Capture the cell that displays the provided text and extract its [X, Y] central coordinate. 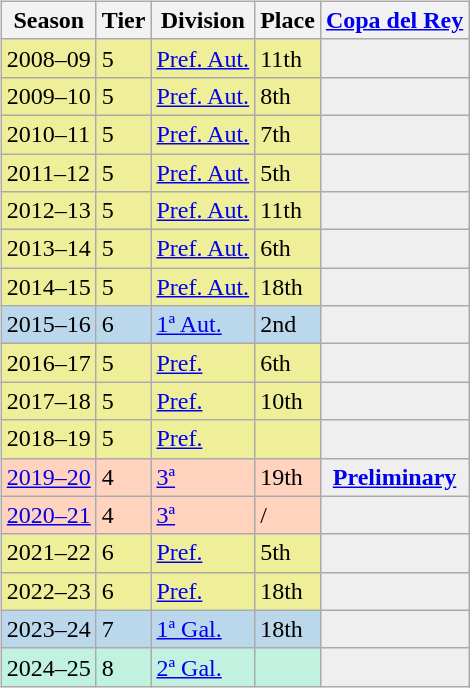
2013–14 [48, 249]
2019–20 [48, 477]
2016–17 [48, 363]
Place [288, 20]
Division [203, 20]
19th [288, 477]
10th [288, 401]
2nd [288, 325]
/ [288, 515]
7th [288, 134]
2018–19 [48, 439]
2011–12 [48, 173]
8th [288, 96]
2012–13 [48, 211]
2022–23 [48, 591]
1ª Gal. [203, 629]
2023–24 [48, 629]
2020–21 [48, 515]
2014–15 [48, 287]
2021–22 [48, 553]
7 [124, 629]
1ª Aut. [203, 325]
Preliminary [394, 477]
2008–09 [48, 58]
Copa del Rey [394, 20]
2ª Gal. [203, 667]
2017–18 [48, 401]
Season [48, 20]
2009–10 [48, 96]
2010–11 [48, 134]
2024–25 [48, 667]
8 [124, 667]
Tier [124, 20]
2015–16 [48, 325]
